Pinpoint the cell where the given text exists, returning its [x, y] midpoint coordinate. 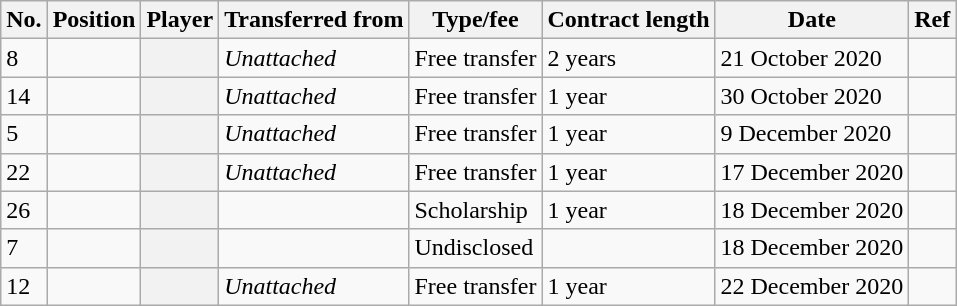
2 years [628, 58]
30 October 2020 [812, 96]
17 December 2020 [812, 172]
No. [24, 20]
22 December 2020 [812, 286]
8 [24, 58]
Ref [932, 20]
Type/fee [476, 20]
21 October 2020 [812, 58]
7 [24, 248]
9 December 2020 [812, 134]
14 [24, 96]
5 [24, 134]
Scholarship [476, 210]
Date [812, 20]
Contract length [628, 20]
Player [180, 20]
Undisclosed [476, 248]
12 [24, 286]
22 [24, 172]
Transferred from [314, 20]
26 [24, 210]
Position [94, 20]
